Extract the (x, y) coordinate from the center of the cell holding the provided text.  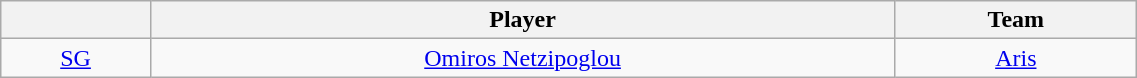
Aris (1016, 58)
SG (76, 58)
Omiros Netzipoglou (522, 58)
Player (522, 20)
Team (1016, 20)
